Identify which cell holds the provided text, then report its (x, y) central coordinate. 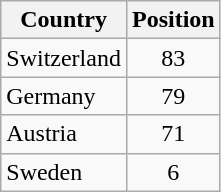
71 (173, 134)
Austria (64, 134)
6 (173, 172)
83 (173, 58)
Sweden (64, 172)
Germany (64, 96)
79 (173, 96)
Switzerland (64, 58)
Position (173, 20)
Country (64, 20)
